Find where the given text appears and provide that cell's center as [x, y] coordinate. 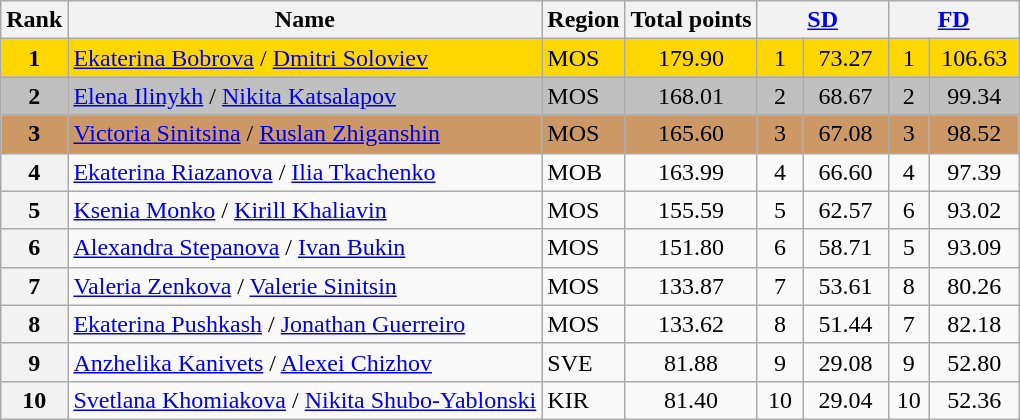
97.39 [974, 172]
93.09 [974, 248]
51.44 [846, 324]
80.26 [974, 286]
58.71 [846, 248]
Rank [34, 20]
MOB [584, 172]
163.99 [691, 172]
29.08 [846, 362]
81.40 [691, 400]
53.61 [846, 286]
Anzhelika Kanivets / Alexei Chizhov [305, 362]
151.80 [691, 248]
133.87 [691, 286]
133.62 [691, 324]
52.36 [974, 400]
99.34 [974, 96]
67.08 [846, 134]
106.63 [974, 58]
Ekaterina Riazanova / Ilia Tkachenko [305, 172]
62.57 [846, 210]
179.90 [691, 58]
FD [954, 20]
Svetlana Khomiakova / Nikita Shubo-Yablonski [305, 400]
Region [584, 20]
KIR [584, 400]
68.67 [846, 96]
Name [305, 20]
SVE [584, 362]
Ekaterina Pushkash / Jonathan Guerreiro [305, 324]
SD [822, 20]
Ksenia Monko / Kirill Khaliavin [305, 210]
Valeria Zenkova / Valerie Sinitsin [305, 286]
29.04 [846, 400]
168.01 [691, 96]
82.18 [974, 324]
93.02 [974, 210]
98.52 [974, 134]
52.80 [974, 362]
66.60 [846, 172]
81.88 [691, 362]
Elena Ilinykh / Nikita Katsalapov [305, 96]
Alexandra Stepanova / Ivan Bukin [305, 248]
Victoria Sinitsina / Ruslan Zhiganshin [305, 134]
Ekaterina Bobrova / Dmitri Soloviev [305, 58]
155.59 [691, 210]
165.60 [691, 134]
Total points [691, 20]
73.27 [846, 58]
